Determine the (x, y) coordinate at the center of the cell enclosing the given text.  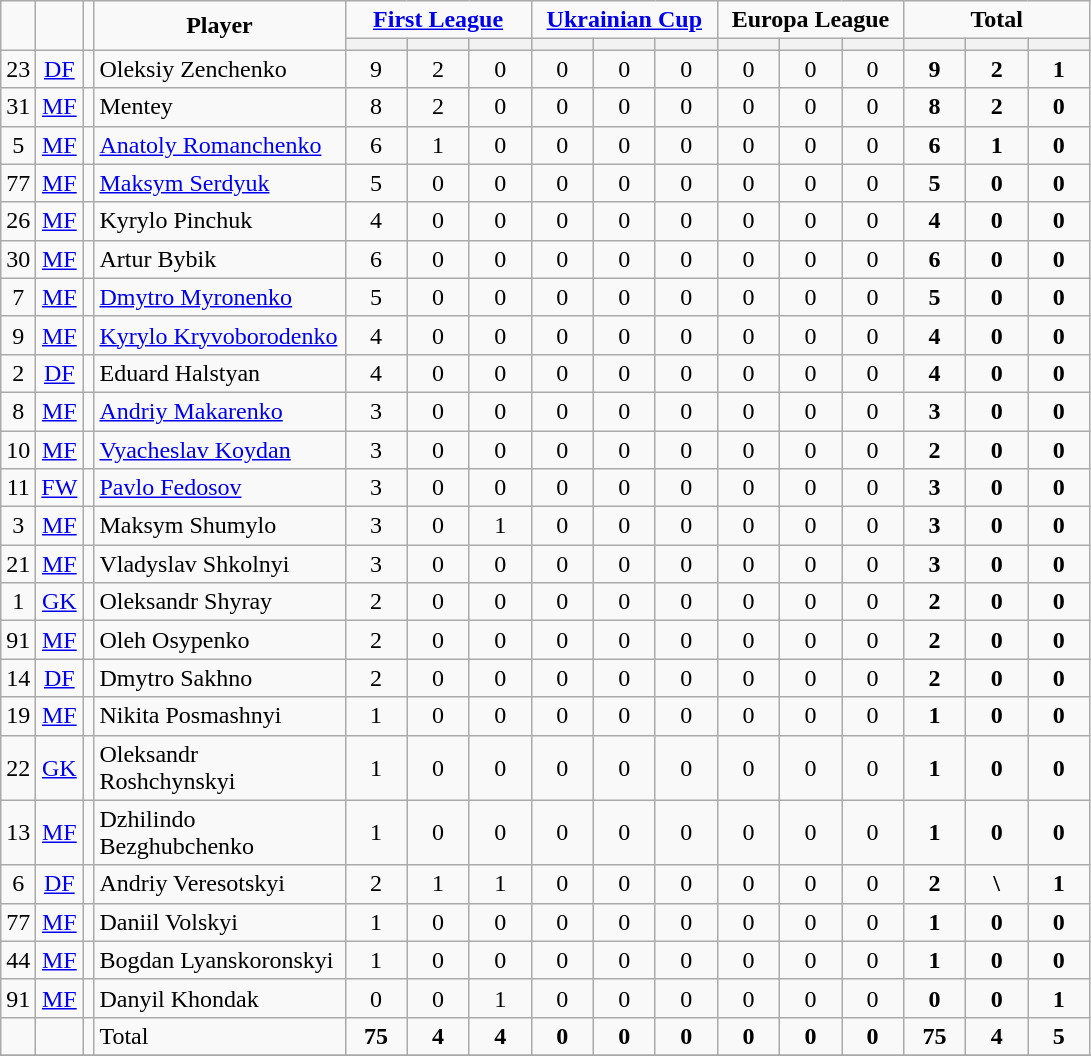
Daniil Volskyi (220, 922)
Europa League (810, 20)
14 (18, 678)
Oleksandr Roshchynskyi (220, 768)
Oleh Osypenko (220, 640)
26 (18, 221)
Oleksandr Shyray (220, 602)
Pavlo Fedosov (220, 488)
11 (18, 488)
19 (18, 716)
Kyrylo Pinchuk (220, 221)
Maksym Shumylo (220, 526)
Bogdan Lyanskoronskyi (220, 960)
\ (997, 884)
Maksym Serdyuk (220, 183)
Oleksiy Zenchenko (220, 69)
Mentey (220, 107)
44 (18, 960)
22 (18, 768)
Danyil Khondak (220, 998)
Kyrylo Kryvoborodenko (220, 335)
Vladyslav Shkolnyi (220, 564)
Andriy Makarenko (220, 411)
Vyacheslav Koydan (220, 449)
Artur Bybik (220, 259)
Nikita Posmashnyi (220, 716)
7 (18, 297)
Andriy Veresotskyi (220, 884)
Eduard Halstyan (220, 373)
13 (18, 832)
FW (60, 488)
Dzhilindo Bezghubchenko (220, 832)
Dmytro Sakhno (220, 678)
30 (18, 259)
Player (220, 26)
31 (18, 107)
23 (18, 69)
First League (438, 20)
Ukrainian Cup (624, 20)
Dmytro Myronenko (220, 297)
21 (18, 564)
10 (18, 449)
Anatoly Romanchenko (220, 145)
